Determine the (x, y) coordinate at the center of the cell enclosing the given text.  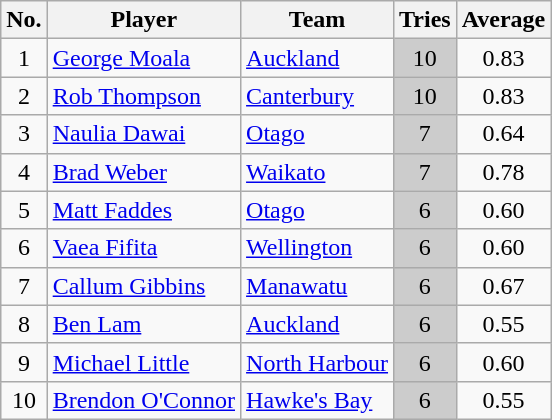
North Harbour (318, 362)
Tries (426, 20)
1 (24, 58)
9 (24, 362)
Michael Little (144, 362)
Matt Faddes (144, 210)
0.78 (504, 172)
Brad Weber (144, 172)
3 (24, 134)
5 (24, 210)
Waikato (318, 172)
Team (318, 20)
No. (24, 20)
Brendon O'Connor (144, 400)
Ben Lam (144, 324)
Hawke's Bay (318, 400)
2 (24, 96)
Wellington (318, 248)
Manawatu (318, 286)
Naulia Dawai (144, 134)
0.67 (504, 286)
8 (24, 324)
4 (24, 172)
Average (504, 20)
Callum Gibbins (144, 286)
Canterbury (318, 96)
George Moala (144, 58)
Player (144, 20)
Rob Thompson (144, 96)
0.64 (504, 134)
Vaea Fifita (144, 248)
